Capture the cell that displays the provided text and extract its [X, Y] central coordinate. 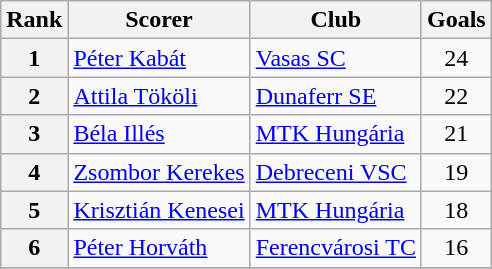
4 [34, 172]
Debreceni VSC [336, 172]
Péter Kabát [159, 58]
2 [34, 96]
19 [456, 172]
Goals [456, 20]
Krisztián Kenesei [159, 210]
16 [456, 248]
6 [34, 248]
24 [456, 58]
Béla Illés [159, 134]
18 [456, 210]
Attila Tököli [159, 96]
Dunaferr SE [336, 96]
Scorer [159, 20]
21 [456, 134]
3 [34, 134]
Vasas SC [336, 58]
Péter Horváth [159, 248]
1 [34, 58]
Club [336, 20]
5 [34, 210]
Zsombor Kerekes [159, 172]
Ferencvárosi TC [336, 248]
Rank [34, 20]
22 [456, 96]
